Determine the (x, y) coordinate at the center of the cell enclosing the given text.  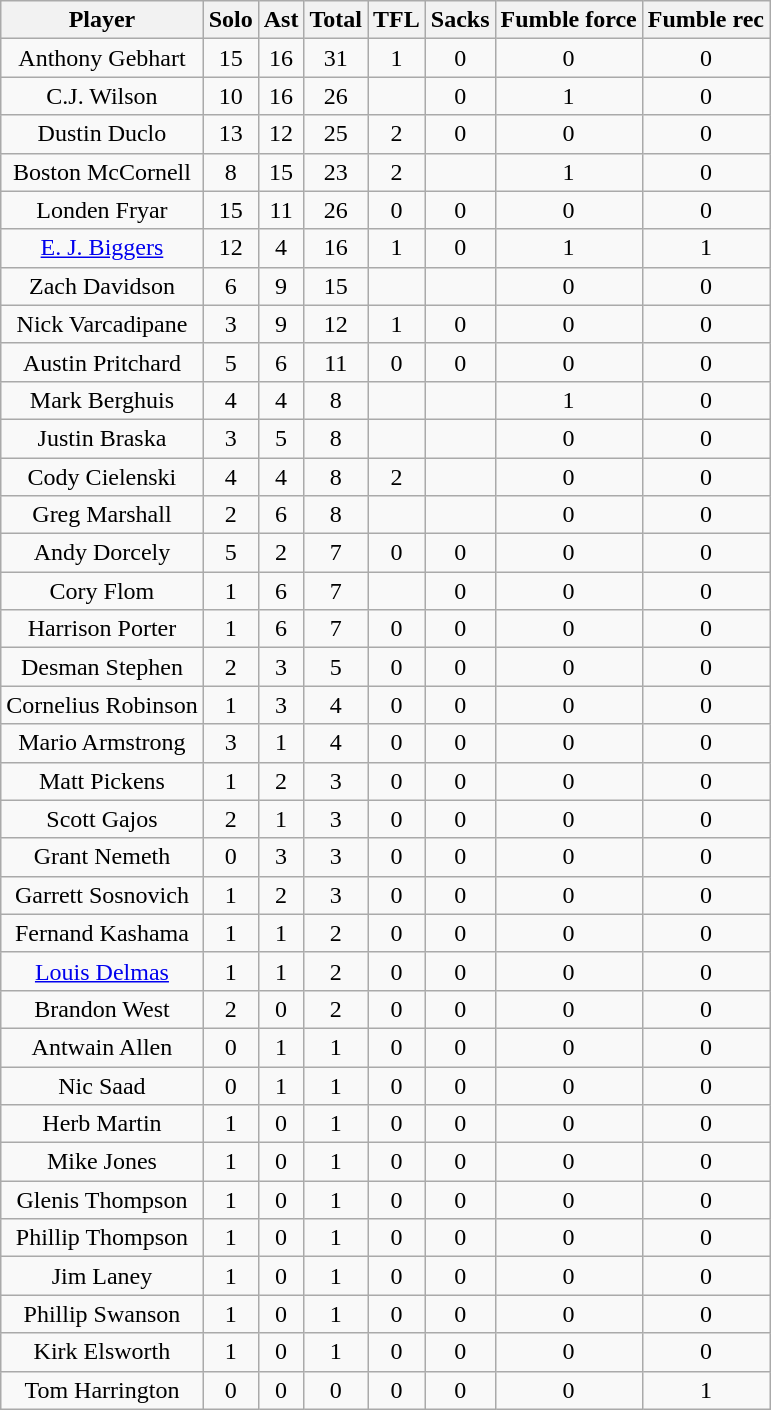
Player (102, 20)
13 (230, 134)
10 (230, 96)
Justin Braska (102, 438)
Londen Fryar (102, 210)
Mike Jones (102, 1162)
TFL (397, 20)
Antwain Allen (102, 1047)
Cory Flom (102, 591)
Jim Laney (102, 1276)
Total (336, 20)
Fernand Kashama (102, 933)
23 (336, 172)
Cornelius Robinson (102, 705)
Mark Berghuis (102, 400)
Scott Gajos (102, 819)
Herb Martin (102, 1124)
Andy Dorcely (102, 553)
Nick Varcadipane (102, 324)
Phillip Thompson (102, 1238)
Brandon West (102, 1009)
Mario Armstrong (102, 743)
Matt Pickens (102, 781)
Nic Saad (102, 1085)
Solo (230, 20)
Anthony Gebhart (102, 58)
Garrett Sosnovich (102, 895)
31 (336, 58)
Kirk Elsworth (102, 1352)
Glenis Thompson (102, 1200)
C.J. Wilson (102, 96)
Sacks (460, 20)
Boston McCornell (102, 172)
Harrison Porter (102, 629)
Tom Harrington (102, 1390)
Grant Nemeth (102, 857)
Desman Stephen (102, 667)
Phillip Swanson (102, 1314)
Ast (281, 20)
Louis Delmas (102, 971)
Cody Cielenski (102, 477)
Zach Davidson (102, 286)
E. J. Biggers (102, 248)
Fumble rec (706, 20)
Austin Pritchard (102, 362)
25 (336, 134)
Greg Marshall (102, 515)
Fumble force (568, 20)
Dustin Duclo (102, 134)
